Pinpoint the cell where the given text exists, returning its (X, Y) midpoint coordinate. 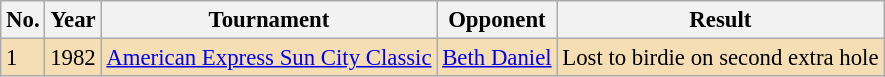
Year (73, 20)
American Express Sun City Classic (269, 58)
Lost to birdie on second extra hole (720, 58)
Result (720, 20)
1982 (73, 58)
Tournament (269, 20)
Beth Daniel (497, 58)
Opponent (497, 20)
1 (23, 58)
No. (23, 20)
